Pinpoint the cell where the given text exists, returning its [x, y] midpoint coordinate. 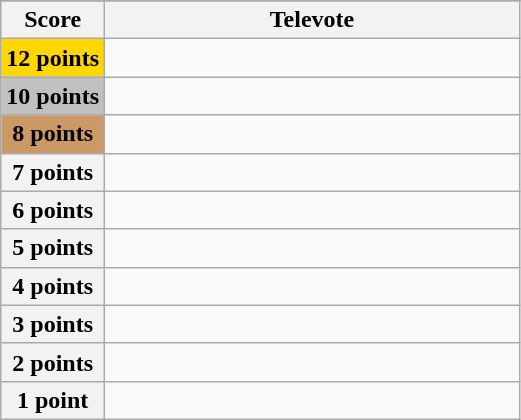
Televote [312, 20]
7 points [53, 172]
4 points [53, 286]
3 points [53, 324]
2 points [53, 362]
12 points [53, 58]
1 point [53, 400]
10 points [53, 96]
Score [53, 20]
8 points [53, 134]
6 points [53, 210]
5 points [53, 248]
